Extract the [X, Y] coordinate from the center of the cell holding the provided text.  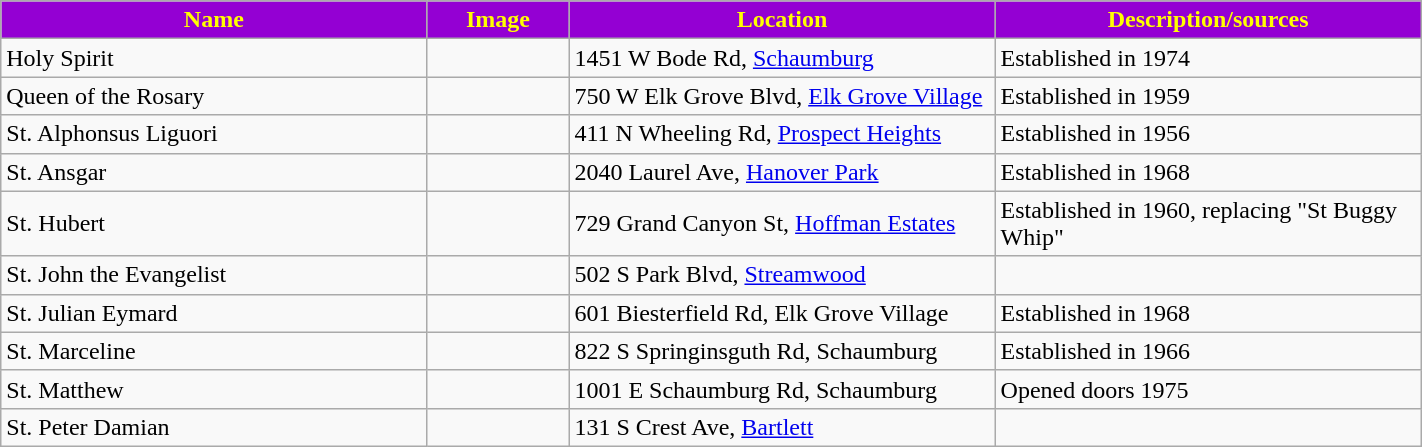
St. Marceline [214, 351]
2040 Laurel Ave, Hanover Park [782, 172]
St. Julian Eymard [214, 313]
1451 W Bode Rd, Schaumburg [782, 58]
Description/sources [1208, 20]
Queen of the Rosary [214, 96]
131 S Crest Ave, Bartlett [782, 427]
502 S Park Blvd, Streamwood [782, 275]
601 Biesterfield Rd, Elk Grove Village [782, 313]
St. Alphonsus Liguori [214, 134]
750 W Elk Grove Blvd, Elk Grove Village [782, 96]
Holy Spirit [214, 58]
Established in 1966 [1208, 351]
1001 E Schaumburg Rd, Schaumburg [782, 389]
St. Hubert [214, 224]
Established in 1960, replacing "St Buggy Whip" [1208, 224]
Established in 1956 [1208, 134]
729 Grand Canyon St, Hoffman Estates [782, 224]
Image [498, 20]
St. Matthew [214, 389]
Name [214, 20]
St. Peter Damian [214, 427]
St. John the Evangelist [214, 275]
Established in 1959 [1208, 96]
411 N Wheeling Rd, Prospect Heights [782, 134]
Established in 1974 [1208, 58]
822 S Springinsguth Rd, Schaumburg [782, 351]
Opened doors 1975 [1208, 389]
Location [782, 20]
St. Ansgar [214, 172]
